Pinpoint the cell where the given text exists, returning its (X, Y) midpoint coordinate. 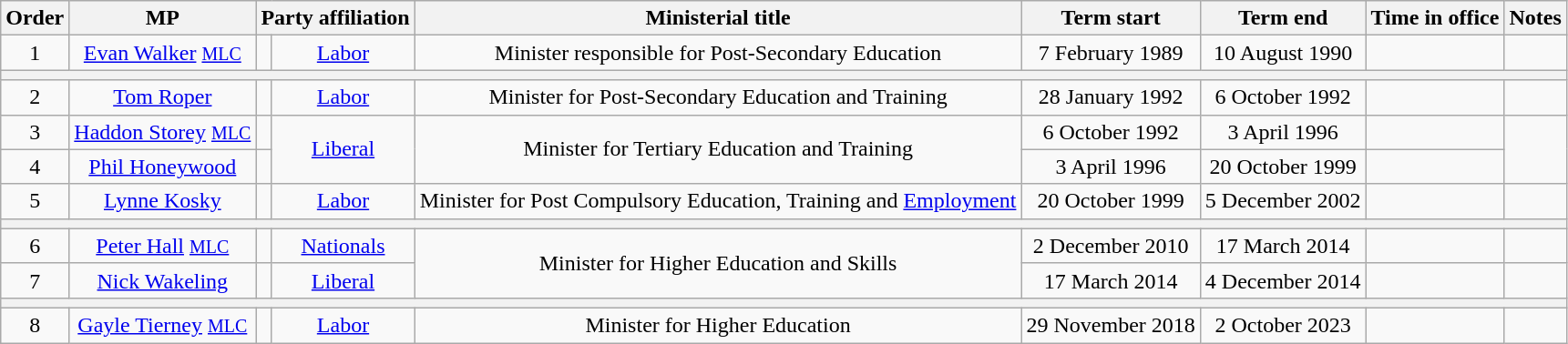
Tom Roper (162, 97)
5 (35, 201)
Minister for Tertiary Education and Training (718, 149)
Evan Walker MLC (162, 53)
8 (35, 325)
3 (35, 132)
28 January 1992 (1111, 97)
1 (35, 53)
2 (35, 97)
4 (35, 167)
6 (35, 246)
Ministerial title (718, 18)
Peter Hall MLC (162, 246)
10 August 1990 (1283, 53)
MP (162, 18)
7 (35, 280)
Gayle Tierney MLC (162, 325)
Notes (1535, 18)
Minister for Higher Education (718, 325)
Haddon Storey MLC (162, 132)
Minister for Post-Secondary Education and Training (718, 97)
7 February 1989 (1111, 53)
2 October 2023 (1283, 325)
Time in office (1435, 18)
4 December 2014 (1283, 280)
Order (35, 18)
2 December 2010 (1111, 246)
Minister for Post Compulsory Education, Training and Employment (718, 201)
29 November 2018 (1111, 325)
Lynne Kosky (162, 201)
5 December 2002 (1283, 201)
Term end (1283, 18)
Party affiliation (335, 18)
Nick Wakeling (162, 280)
Minister responsible for Post-Secondary Education (718, 53)
Phil Honeywood (162, 167)
Nationals (343, 246)
Minister for Higher Education and Skills (718, 263)
Term start (1111, 18)
